Pinpoint the cell where the given text exists, returning its [X, Y] midpoint coordinate. 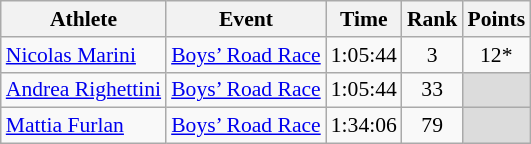
Points [496, 19]
Mattia Furlan [84, 126]
79 [432, 126]
3 [432, 55]
33 [432, 90]
Event [246, 19]
Rank [432, 19]
Time [364, 19]
Andrea Righettini [84, 90]
Athlete [84, 19]
1:34:06 [364, 126]
12* [496, 55]
Nicolas Marini [84, 55]
